Detect which cell encompasses the target text, then output its [x, y] center coordinate. 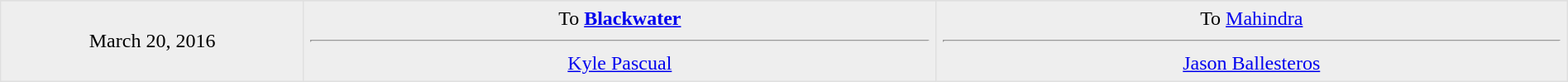
March 20, 2016 [152, 41]
To MahindraJason Ballesteros [1251, 41]
To BlackwaterKyle Pascual [619, 41]
